From the cell containing the given text, extract its center point as [x, y] coordinate. 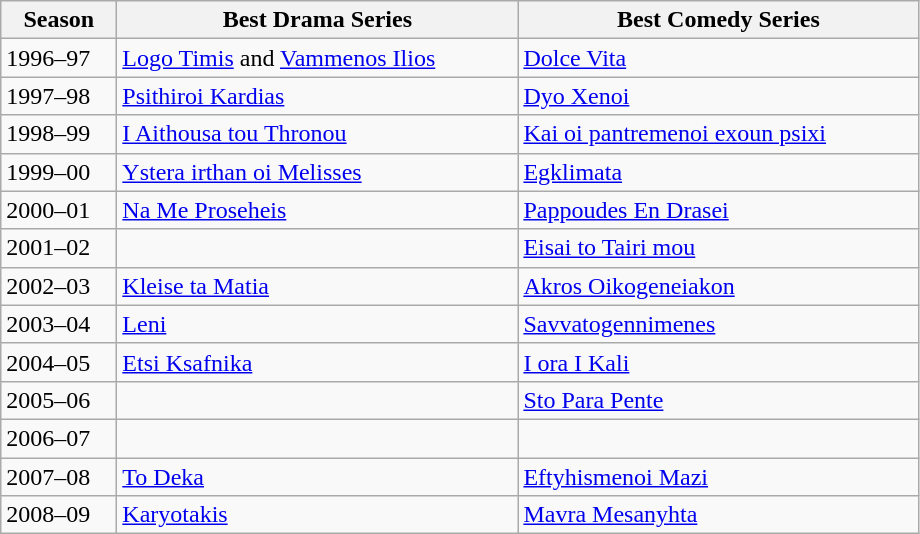
Savvatogennimenes [718, 324]
1997–98 [59, 96]
Dolce Vita [718, 58]
Eftyhismenoi Mazi [718, 477]
Na Me Proseheis [318, 210]
Leni [318, 324]
I ora I Kali [718, 362]
Egklimata [718, 172]
2006–07 [59, 438]
I Aithousa tou Thronou [318, 134]
2005–06 [59, 400]
2004–05 [59, 362]
1998–99 [59, 134]
Logo Timis and Vammenos Ilios [318, 58]
Etsi Ksafnika [318, 362]
Season [59, 20]
1999–00 [59, 172]
To Deka [318, 477]
2001–02 [59, 248]
Sto Para Pente [718, 400]
Karyotakis [318, 515]
Eisai to Tairi mou [718, 248]
Best Drama Series [318, 20]
Mavra Mesanyhta [718, 515]
Psithiroi Kardias [318, 96]
Best Comedy Series [718, 20]
Ystera irthan oi Melisses [318, 172]
2003–04 [59, 324]
2007–08 [59, 477]
Akros Oikogeneiakon [718, 286]
Kai oi pantremenoi exoun psixi [718, 134]
Kleise ta Matia [318, 286]
Dyo Xenoi [718, 96]
2000–01 [59, 210]
2002–03 [59, 286]
1996–97 [59, 58]
Pappoudes En Drasei [718, 210]
2008–09 [59, 515]
